For the text-containing cell, return its midpoint in [x, y] coordinate format. 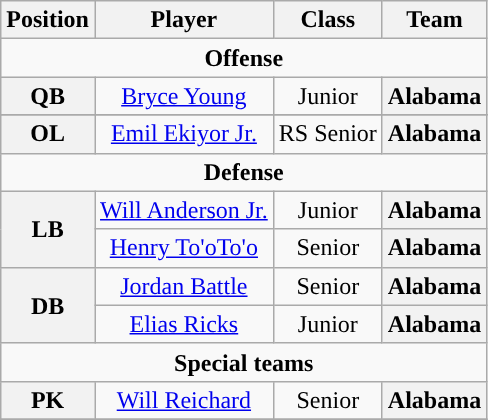
Offense [244, 58]
DB [48, 305]
Defense [244, 172]
Will Anderson Jr. [184, 210]
PK [48, 400]
Jordan Battle [184, 286]
Player [184, 20]
Position [48, 20]
Henry To'oTo'o [184, 248]
OL [48, 134]
Class [328, 20]
Elias Ricks [184, 324]
Special teams [244, 362]
RS Senior [328, 134]
QB [48, 96]
Emil Ekiyor Jr. [184, 134]
LB [48, 229]
Will Reichard [184, 400]
Bryce Young [184, 96]
Team [434, 20]
